Identify which cell holds the provided text, then report its [X, Y] central coordinate. 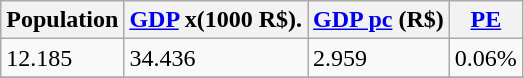
12.185 [62, 58]
GDP x(1000 R$). [216, 20]
34.436 [216, 58]
2.959 [379, 58]
0.06% [486, 58]
PE [486, 20]
GDP pc (R$) [379, 20]
Population [62, 20]
